Determine the [x, y] coordinate at the center of the cell enclosing the given text.  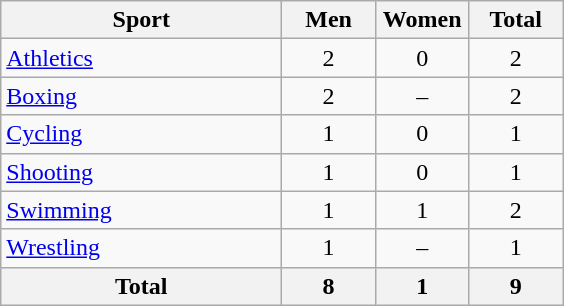
8 [329, 286]
Swimming [142, 210]
Athletics [142, 58]
Wrestling [142, 248]
Boxing [142, 96]
Men [329, 20]
Shooting [142, 172]
Women [422, 20]
Cycling [142, 134]
9 [516, 286]
Sport [142, 20]
